Locate the cell with the specified text and output its (x, y) center coordinate. 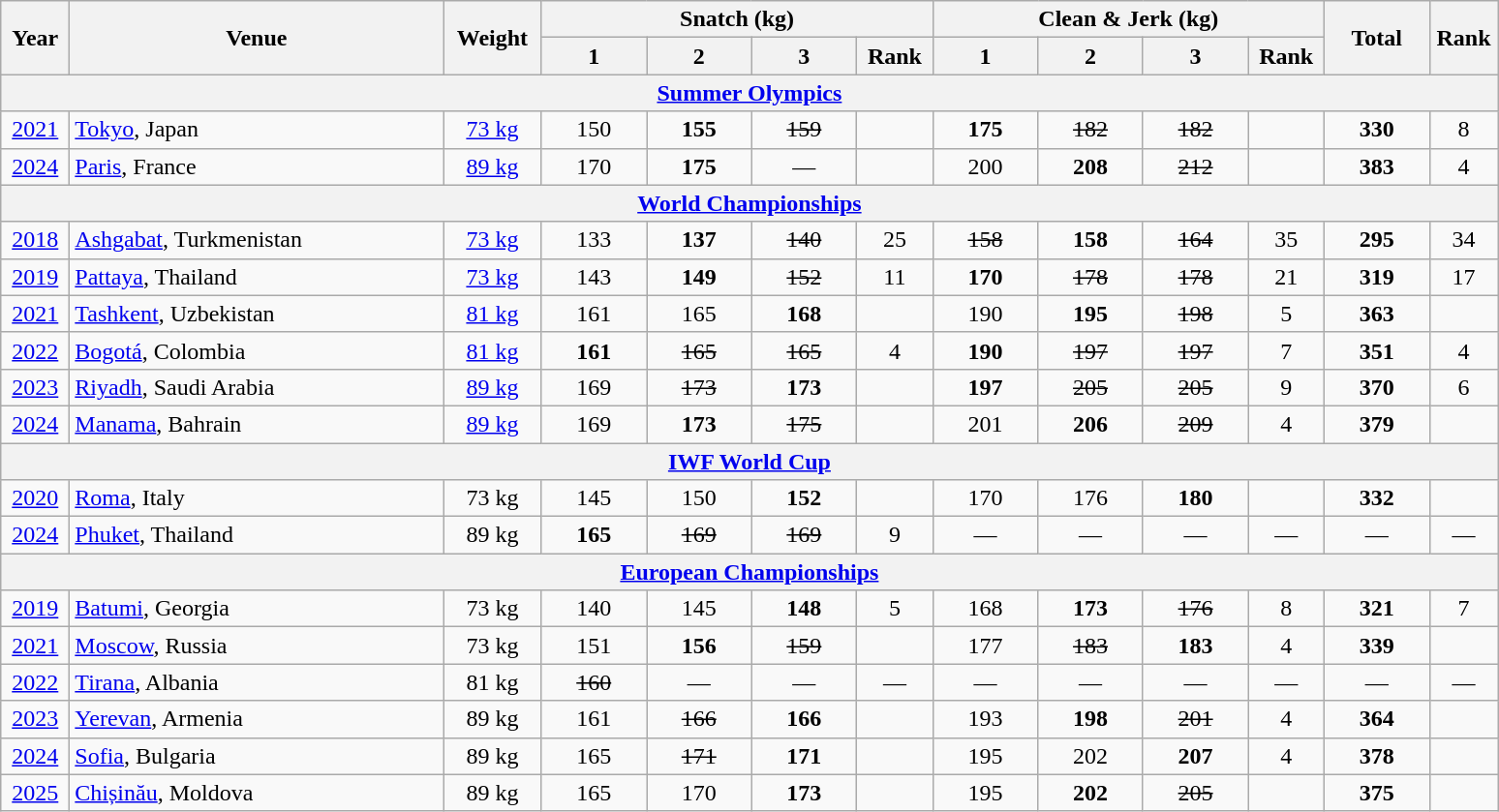
Riyadh, Saudi Arabia (257, 387)
Summer Olympics (749, 93)
Tokyo, Japan (257, 130)
332 (1377, 498)
Clean & Jerk (kg) (1128, 19)
351 (1377, 350)
143 (595, 277)
2018 (35, 240)
Weight (492, 38)
339 (1377, 646)
35 (1286, 240)
Snatch (kg) (737, 19)
Total (1377, 38)
21 (1286, 277)
Venue (257, 38)
295 (1377, 240)
Tashkent, Uzbekistan (257, 314)
Phuket, Thailand (257, 535)
2020 (35, 498)
Manama, Bahrain (257, 424)
World Championships (749, 203)
193 (986, 719)
25 (895, 240)
Chișinău, Moldova (257, 793)
Yerevan, Armenia (257, 719)
207 (1195, 756)
319 (1377, 277)
Roma, Italy (257, 498)
Ashgabat, Turkmenistan (257, 240)
11 (895, 277)
164 (1195, 240)
17 (1464, 277)
151 (595, 646)
Sofia, Bulgaria (257, 756)
149 (699, 277)
Pattaya, Thailand (257, 277)
156 (699, 646)
321 (1377, 609)
383 (1377, 166)
Bogotá, Colombia (257, 350)
34 (1464, 240)
206 (1090, 424)
364 (1377, 719)
370 (1377, 387)
177 (986, 646)
160 (595, 682)
Tirana, Albania (257, 682)
212 (1195, 166)
379 (1377, 424)
209 (1195, 424)
155 (699, 130)
200 (986, 166)
148 (804, 609)
378 (1377, 756)
180 (1195, 498)
363 (1377, 314)
208 (1090, 166)
IWF World Cup (749, 462)
375 (1377, 793)
137 (699, 240)
330 (1377, 130)
Year (35, 38)
Paris, France (257, 166)
2025 (35, 793)
Moscow, Russia (257, 646)
European Championships (749, 572)
Batumi, Georgia (257, 609)
6 (1464, 387)
133 (595, 240)
